For the text-containing cell, return its midpoint in (X, Y) coordinate format. 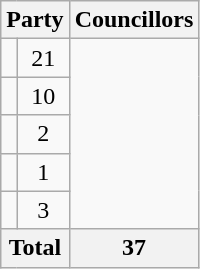
Councillors (134, 20)
Party (35, 20)
2 (43, 134)
3 (43, 210)
10 (43, 96)
21 (43, 58)
Total (35, 248)
1 (43, 172)
37 (134, 248)
